Output the (X, Y) coordinate of the center of the cell containing the given text.  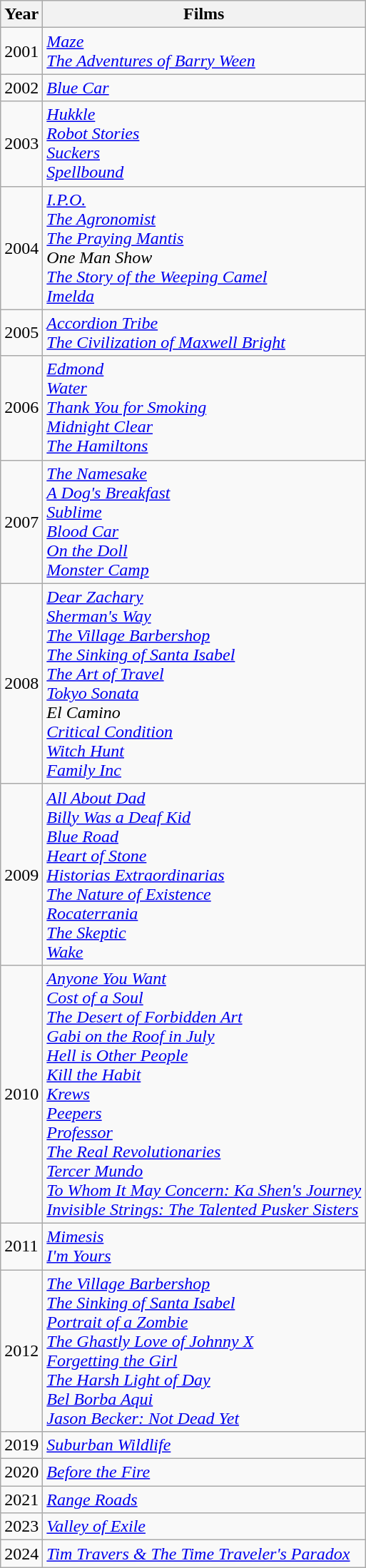
Suburban Wildlife (204, 1445)
2011 (21, 1246)
MazeThe Adventures of Barry Ween (204, 51)
2007 (21, 522)
Before the Fire (204, 1472)
2019 (21, 1445)
2024 (21, 1554)
2020 (21, 1472)
HukkleRobot StoriesSuckersSpellbound (204, 144)
Tim Travers & The Time Traveler's Paradox (204, 1554)
Blue Car (204, 88)
2002 (21, 88)
The NamesakeA Dog's BreakfastSublimeBlood CarOn the DollMonster Camp (204, 522)
2009 (21, 874)
2010 (21, 1094)
I.P.O.The AgronomistThe Praying MantisOne Man ShowThe Story of the Weeping CamelImelda (204, 248)
Year (21, 14)
2003 (21, 144)
Accordion TribeThe Civilization of Maxwell Bright (204, 332)
Films (204, 14)
2006 (21, 408)
Range Roads (204, 1500)
2005 (21, 332)
2008 (21, 683)
Valley of Exile (204, 1527)
2001 (21, 51)
2023 (21, 1527)
All About DadBilly Was a Deaf KidBlue RoadHeart of StoneHistorias ExtraordinariasThe Nature of ExistenceRocaterraniaThe SkepticWake (204, 874)
MimesisI'm Yours (204, 1246)
2021 (21, 1500)
EdmondWaterThank You for SmokingMidnight ClearThe Hamiltons (204, 408)
2004 (21, 248)
2012 (21, 1351)
